Return the (X, Y) coordinate for the center point of the cell that contains the specified text.  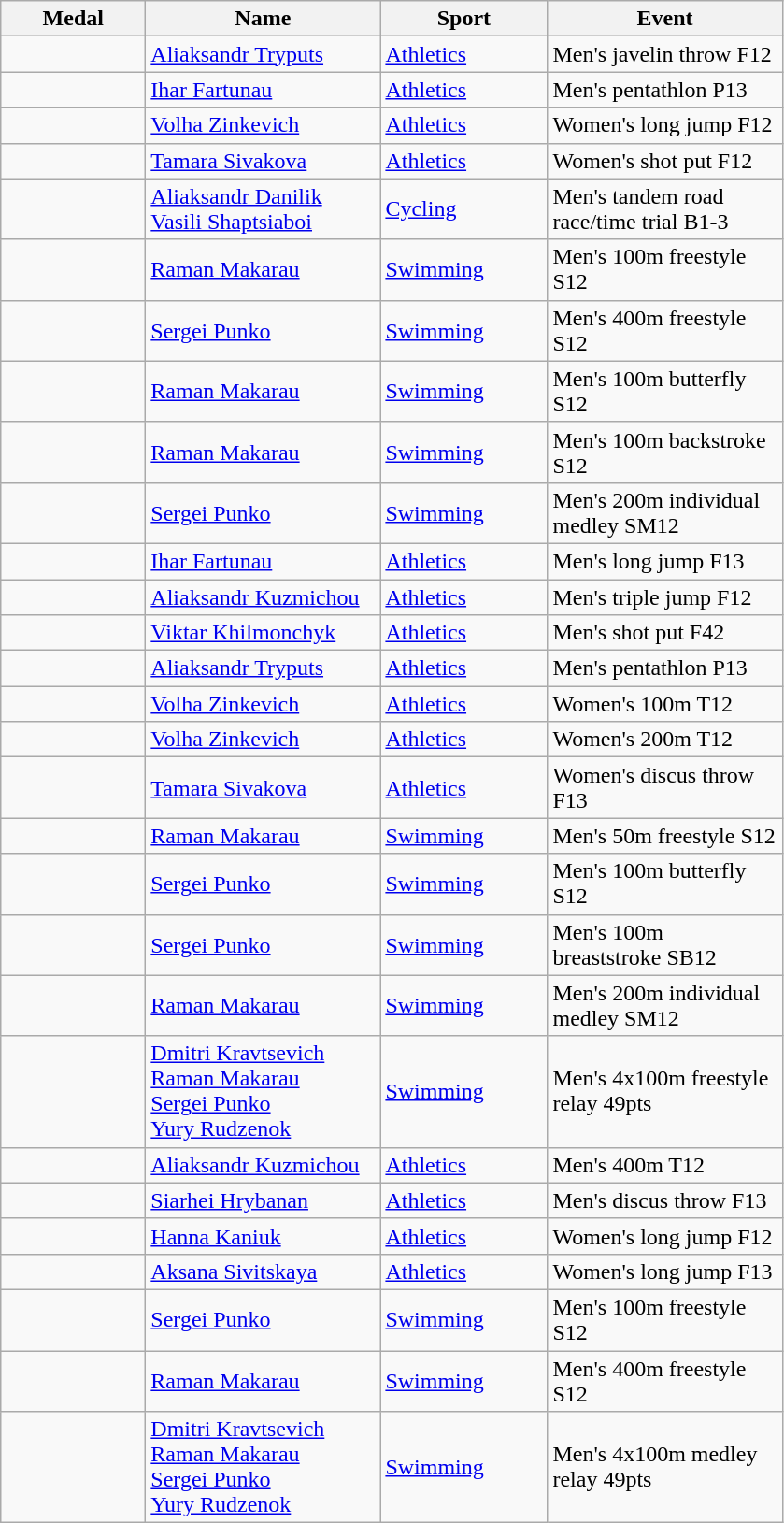
Event (665, 19)
Cycling (463, 209)
Men's 100m breaststroke SB12 (665, 944)
Men's long jump F13 (665, 561)
Aliaksandr Danilik Vasili Shaptsiaboi (264, 209)
Men's 400m T12 (665, 1165)
Women's shot put F12 (665, 161)
Name (264, 19)
Men's tandem road race/time trial B1-3 (665, 209)
Medal (73, 19)
Men's triple jump F12 (665, 597)
Sport (463, 19)
Men's javelin throw F12 (665, 54)
Women's long jump F13 (665, 1272)
Men's discus throw F13 (665, 1200)
Men's 100m backstroke S12 (665, 453)
Aksana Sivitskaya (264, 1272)
Men's 4x100m medley relay 49pts (665, 1468)
Viktar Khilmonchyk (264, 633)
Men's shot put F42 (665, 633)
Women's discus throw F13 (665, 787)
Women's 100m T12 (665, 704)
Siarhei Hrybanan (264, 1200)
Hanna Kaniuk (264, 1236)
Men's 4x100m freestyle relay 49pts (665, 1092)
Women's 200m T12 (665, 740)
Men's 50m freestyle S12 (665, 836)
